Identify which cell holds the provided text, then report its (x, y) central coordinate. 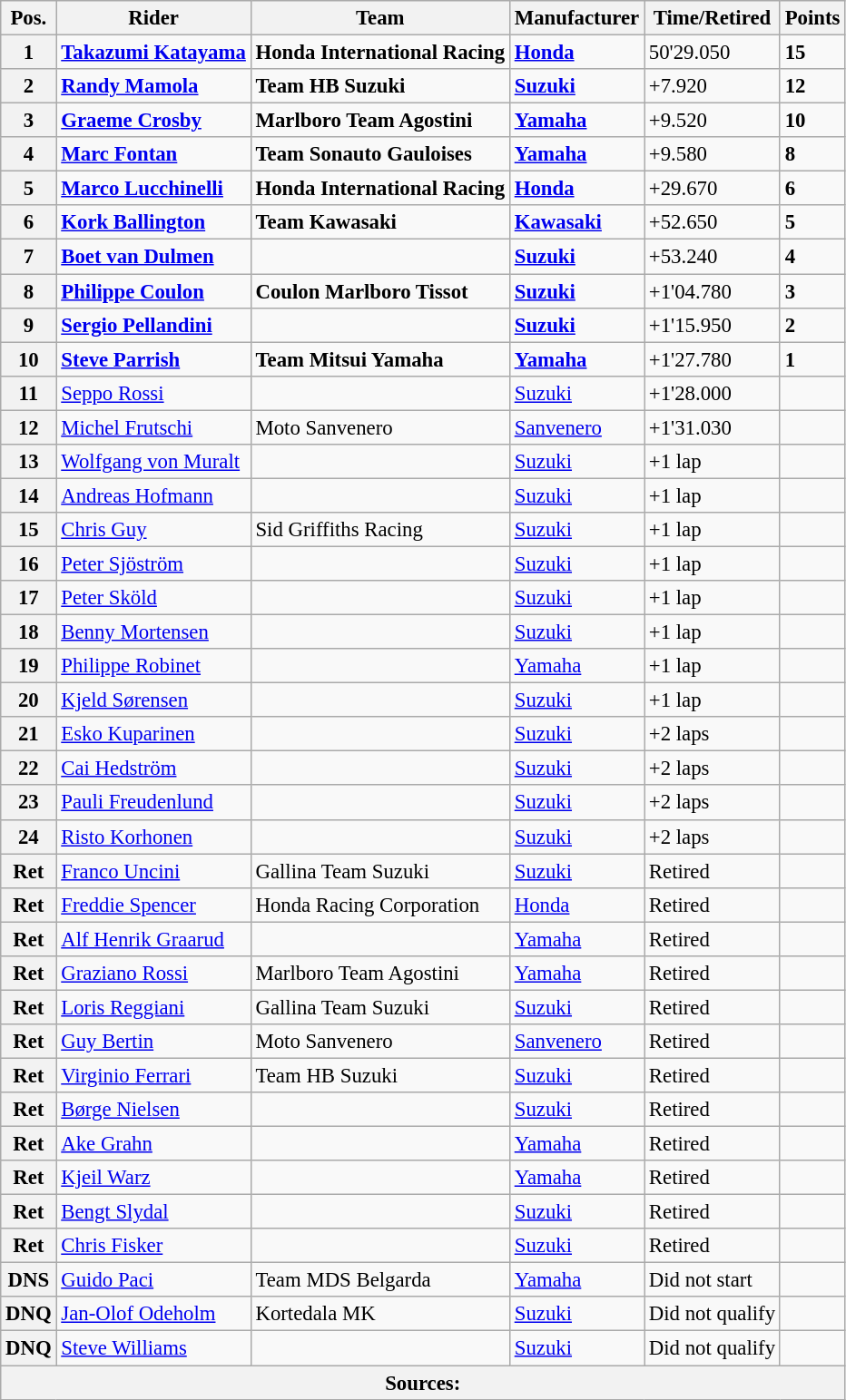
Sources: (423, 1383)
Team MDS Belgarda (379, 1280)
Takazumi Katayama (153, 53)
Points (812, 18)
23 (29, 803)
Team (379, 18)
Kjeil Warz (153, 1178)
Time/Retired (713, 18)
Coulon Marlboro Tissot (379, 291)
+9.580 (713, 154)
Michel Frutschi (153, 427)
Pos. (29, 18)
DNS (29, 1280)
Rider (153, 18)
Franco Uncini (153, 871)
24 (29, 837)
Kawasaki (576, 222)
Guido Paci (153, 1280)
+1'15.950 (713, 325)
Ake Grahn (153, 1144)
19 (29, 666)
14 (29, 495)
Seppo Rossi (153, 393)
Steve Williams (153, 1348)
+1'28.000 (713, 393)
Jan-Olof Odeholm (153, 1315)
+7.920 (713, 86)
Kork Ballington (153, 222)
Risto Korhonen (153, 837)
Børge Nielsen (153, 1110)
11 (29, 393)
Alf Henrik Graarud (153, 939)
7 (29, 257)
Graziano Rossi (153, 974)
+1'04.780 (713, 291)
+9.520 (713, 121)
Steve Parrish (153, 359)
Manufacturer (576, 18)
17 (29, 598)
18 (29, 632)
Chris Guy (153, 530)
Graeme Crosby (153, 121)
Did not start (713, 1280)
+1'27.780 (713, 359)
+53.240 (713, 257)
Freddie Spencer (153, 905)
Cai Hedström (153, 769)
Sergio Pellandini (153, 325)
Guy Bertin (153, 1042)
Loris Reggiani (153, 1007)
13 (29, 462)
Kjeld Sørensen (153, 700)
Marco Lucchinelli (153, 189)
Philippe Robinet (153, 666)
Bengt Slydal (153, 1212)
Team Kawasaki (379, 222)
Sid Griffiths Racing (379, 530)
Wolfgang von Muralt (153, 462)
Boet van Dulmen (153, 257)
+52.650 (713, 222)
9 (29, 325)
Team Sonauto Gauloises (379, 154)
22 (29, 769)
20 (29, 700)
Philippe Coulon (153, 291)
Pauli Freudenlund (153, 803)
Peter Sjöström (153, 563)
Honda Racing Corporation (379, 905)
50'29.050 (713, 53)
Andreas Hofmann (153, 495)
Chris Fisker (153, 1246)
Team Mitsui Yamaha (379, 359)
Esko Kuparinen (153, 734)
21 (29, 734)
Marc Fontan (153, 154)
Benny Mortensen (153, 632)
+29.670 (713, 189)
16 (29, 563)
Virginio Ferrari (153, 1075)
Randy Mamola (153, 86)
Peter Sköld (153, 598)
Kortedala MK (379, 1315)
+1'31.030 (713, 427)
